Pinpoint the cell where the given text exists, returning its [X, Y] midpoint coordinate. 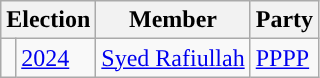
Member [173, 20]
Election [48, 20]
Party [284, 20]
2024 [56, 58]
PPPP [284, 58]
Syed Rafiullah [173, 58]
